Locate the cell with the specified text and output its [X, Y] center coordinate. 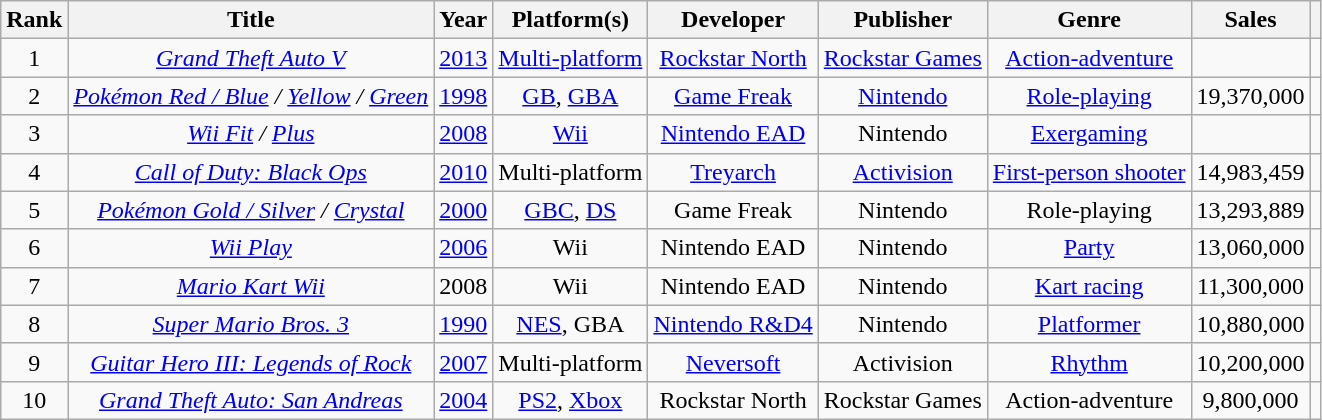
3 [34, 134]
Guitar Hero III: Legends of Rock [251, 362]
Exergaming [1089, 134]
10,880,000 [1250, 324]
Kart racing [1089, 286]
GBC, DS [570, 210]
7 [34, 286]
9 [34, 362]
Platformer [1089, 324]
8 [34, 324]
1990 [464, 324]
Super Mario Bros. 3 [251, 324]
Wii Play [251, 248]
Platform(s) [570, 20]
NES, GBA [570, 324]
10 [34, 400]
11,300,000 [1250, 286]
Neversoft [733, 362]
2000 [464, 210]
4 [34, 172]
Publisher [902, 20]
2013 [464, 58]
Call of Duty: Black Ops [251, 172]
Grand Theft Auto V [251, 58]
PS2, Xbox [570, 400]
2006 [464, 248]
5 [34, 210]
2007 [464, 362]
Nintendo R&D4 [733, 324]
Year [464, 20]
Wii Fit / Plus [251, 134]
13,293,889 [1250, 210]
First-person shooter [1089, 172]
14,983,459 [1250, 172]
Treyarch [733, 172]
Mario Kart Wii [251, 286]
Grand Theft Auto: San Andreas [251, 400]
Pokémon Gold / Silver / Crystal [251, 210]
1 [34, 58]
1998 [464, 96]
13,060,000 [1250, 248]
2004 [464, 400]
Title [251, 20]
Rhythm [1089, 362]
Genre [1089, 20]
9,800,000 [1250, 400]
Pokémon Red / Blue / Yellow / Green [251, 96]
19,370,000 [1250, 96]
Rank [34, 20]
2 [34, 96]
6 [34, 248]
10,200,000 [1250, 362]
Developer [733, 20]
GB, GBA [570, 96]
2010 [464, 172]
Sales [1250, 20]
Party [1089, 248]
